Detect which cell encompasses the target text, then output its [X, Y] center coordinate. 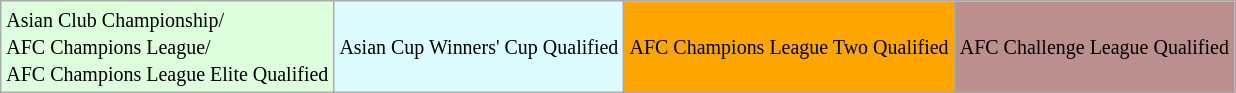
AFC Challenge League Qualified [1094, 47]
Asian Cup Winners' Cup Qualified [479, 47]
AFC Champions League Two Qualified [789, 47]
Asian Club Championship/AFC Champions League/AFC Champions League Elite Qualified [168, 47]
